Determine the (x, y) coordinate at the center of the cell enclosing the given text.  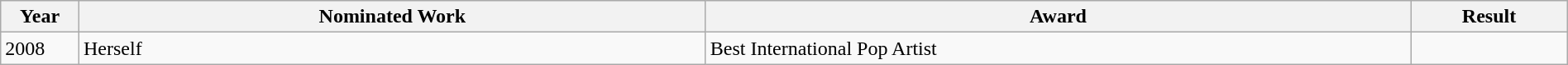
Best International Pop Artist (1059, 48)
2008 (40, 48)
Year (40, 17)
Herself (392, 48)
Award (1059, 17)
Nominated Work (392, 17)
Result (1489, 17)
